Return [X, Y] of the center of cell containing provided text 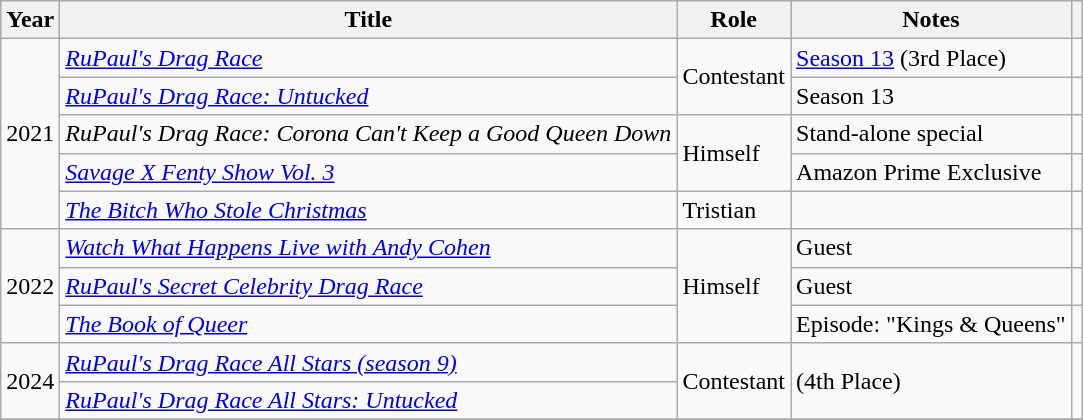
Tristian [734, 210]
Season 13 (3rd Place) [932, 58]
Watch What Happens Live with Andy Cohen [368, 248]
Role [734, 20]
Title [368, 20]
Episode: "Kings & Queens" [932, 324]
Savage X Fenty Show Vol. 3 [368, 172]
RuPaul's Secret Celebrity Drag Race [368, 286]
Amazon Prime Exclusive [932, 172]
The Bitch Who Stole Christmas [368, 210]
RuPaul's Drag Race [368, 58]
2024 [30, 381]
2022 [30, 286]
Year [30, 20]
2021 [30, 134]
RuPaul's Drag Race All Stars (season 9) [368, 362]
Season 13 [932, 96]
Stand-alone special [932, 134]
(4th Place) [932, 381]
RuPaul's Drag Race All Stars: Untucked [368, 400]
RuPaul's Drag Race: Untucked [368, 96]
The Book of Queer [368, 324]
RuPaul's Drag Race: Corona Can't Keep a Good Queen Down [368, 134]
Notes [932, 20]
